Identify which cell holds the provided text, then report its [x, y] central coordinate. 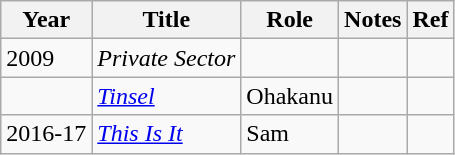
Ohakanu [290, 96]
Private Sector [166, 58]
Notes [373, 20]
2009 [46, 58]
Tinsel [166, 96]
Ref [430, 20]
Year [46, 20]
This Is It [166, 134]
2016-17 [46, 134]
Title [166, 20]
Role [290, 20]
Sam [290, 134]
